Search for the cell housing the specified text and yield its (x, y) center coordinate. 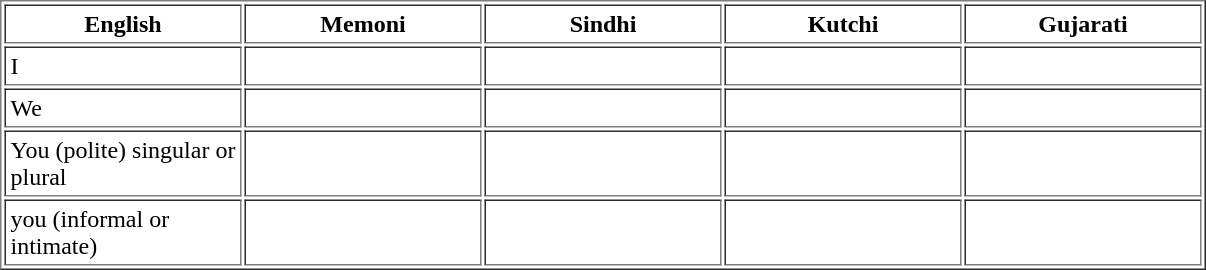
Kutchi (842, 24)
You (polite) singular orplural (122, 163)
you (informal or intimate) (122, 233)
Memoni (362, 24)
Gujarati (1082, 24)
I (122, 66)
Sindhi (602, 24)
English (122, 24)
We (122, 108)
